Return (X, Y) of the center of cell containing provided text 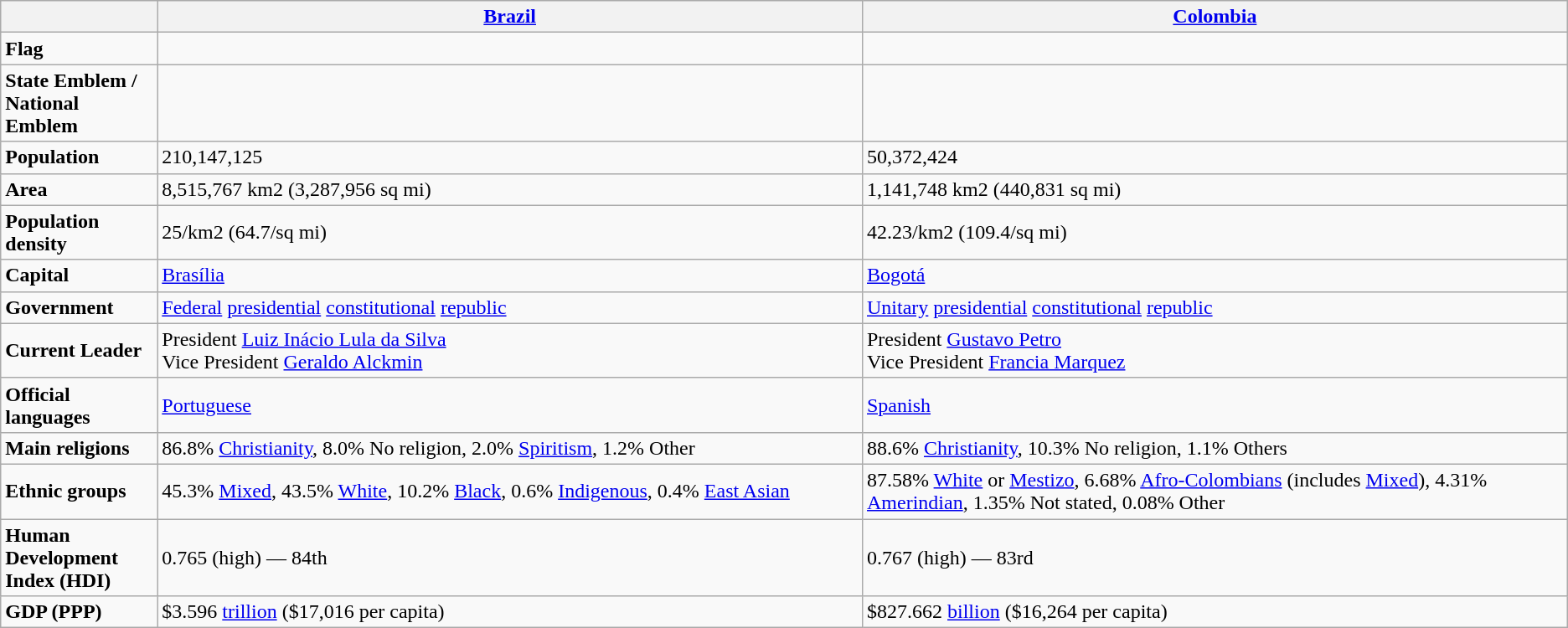
0.767 (high) — 83rd (1215, 558)
25/km2 (64.7/sq mi) (510, 233)
State Emblem / National Emblem (79, 103)
$3.596 trillion ($17,016 per capita) (510, 612)
0.765 (high) — 84th (510, 558)
50,372,424 (1215, 157)
88.6% Christianity, 10.3% No religion, 1.1% Others (1215, 448)
Population (79, 157)
8,515,767 km2 (3,287,956 sq mi) (510, 189)
86.8% Christianity, 8.0% No religion, 2.0% Spiritism, 1.2% Other (510, 448)
Area (79, 189)
Capital (79, 275)
Brasília (510, 275)
Current Leader (79, 350)
Colombia (1215, 17)
210,147,125 (510, 157)
42.23/km2 (109.4/sq mi) (1215, 233)
GDP (PPP) (79, 612)
Bogotá (1215, 275)
87.58% White or Mestizo, 6.68% Afro-Colombians (includes Mixed), 4.31% Amerindian, 1.35% Not stated, 0.08% Other (1215, 491)
45.3% Mixed, 43.5% White, 10.2% Black, 0.6% Indigenous, 0.4% East Asian (510, 491)
$827.662 billion ($16,264 per capita) (1215, 612)
President Gustavo Petro Vice President Francia Marquez (1215, 350)
Unitary presidential constitutional republic (1215, 307)
Population density (79, 233)
Ethnic groups (79, 491)
Portuguese (510, 405)
Brazil (510, 17)
President Luiz Inácio Lula da Silva Vice President Geraldo Alckmin (510, 350)
Flag (79, 49)
1,141,748 km2 (440,831 sq mi) (1215, 189)
Government (79, 307)
Official languages (79, 405)
Main religions (79, 448)
Spanish (1215, 405)
Federal presidential constitutional republic (510, 307)
Human Development Index (HDI) (79, 558)
